Capture the cell that displays the provided text and extract its [x, y] central coordinate. 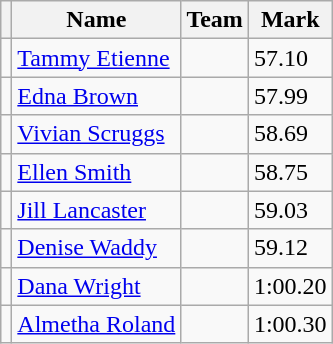
Team [215, 20]
1:00.30 [290, 324]
59.03 [290, 210]
58.69 [290, 134]
Dana Wright [96, 286]
58.75 [290, 172]
57.99 [290, 96]
Name [96, 20]
Almetha Roland [96, 324]
57.10 [290, 58]
Mark [290, 20]
Tammy Etienne [96, 58]
Ellen Smith [96, 172]
Edna Brown [96, 96]
Denise Waddy [96, 248]
1:00.20 [290, 286]
Vivian Scruggs [96, 134]
59.12 [290, 248]
Jill Lancaster [96, 210]
